For the text-containing cell, return its midpoint in (X, Y) coordinate format. 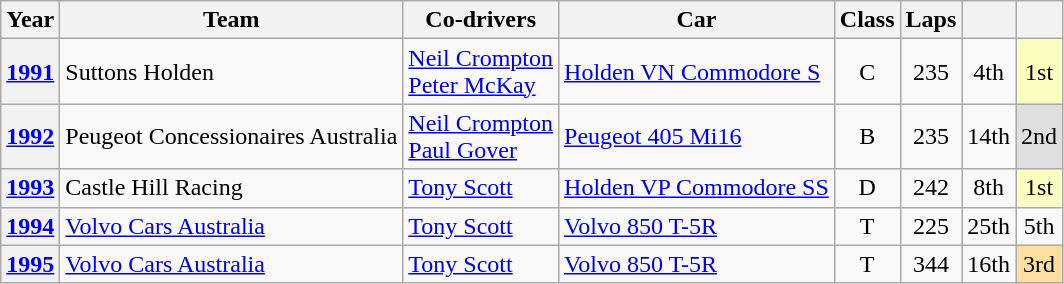
Peugeot Concessionaires Australia (232, 136)
344 (931, 264)
Neil Crompton Paul Gover (481, 136)
Holden VN Commodore S (697, 72)
Peugeot 405 Mi16 (697, 136)
Co-drivers (481, 20)
1994 (30, 226)
Suttons Holden (232, 72)
Laps (931, 20)
Car (697, 20)
242 (931, 188)
25th (989, 226)
3rd (1040, 264)
1991 (30, 72)
Year (30, 20)
Neil Crompton Peter McKay (481, 72)
1995 (30, 264)
16th (989, 264)
14th (989, 136)
Class (867, 20)
2nd (1040, 136)
Team (232, 20)
Castle Hill Racing (232, 188)
225 (931, 226)
B (867, 136)
1992 (30, 136)
4th (989, 72)
1993 (30, 188)
Holden VP Commodore SS (697, 188)
C (867, 72)
D (867, 188)
8th (989, 188)
5th (1040, 226)
